Extract the [X, Y] coordinate from the center of the cell holding the provided text.  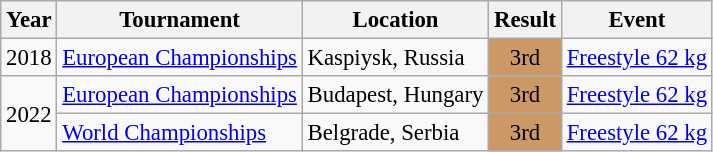
Result [526, 20]
Tournament [180, 20]
2018 [29, 58]
World Championships [180, 133]
Event [636, 20]
Budapest, Hungary [395, 95]
Year [29, 20]
Kaspiysk, Russia [395, 58]
Location [395, 20]
2022 [29, 114]
Belgrade, Serbia [395, 133]
